Provide the (X, Y) coordinate of the cell's center where the given text is located.  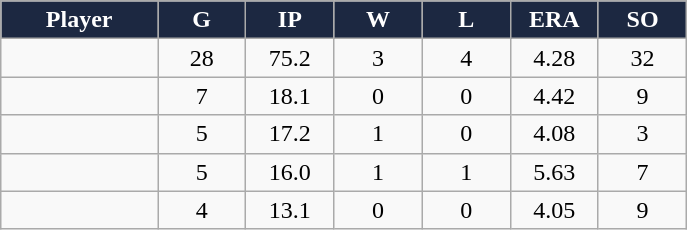
16.0 (290, 172)
13.1 (290, 210)
ERA (554, 20)
SO (642, 20)
75.2 (290, 58)
W (378, 20)
32 (642, 58)
4.28 (554, 58)
4.08 (554, 134)
18.1 (290, 96)
Player (80, 20)
28 (202, 58)
IP (290, 20)
4.05 (554, 210)
L (466, 20)
5.63 (554, 172)
4.42 (554, 96)
G (202, 20)
17.2 (290, 134)
